Provide the [x, y] coordinate of the cell's center where the given text is located.  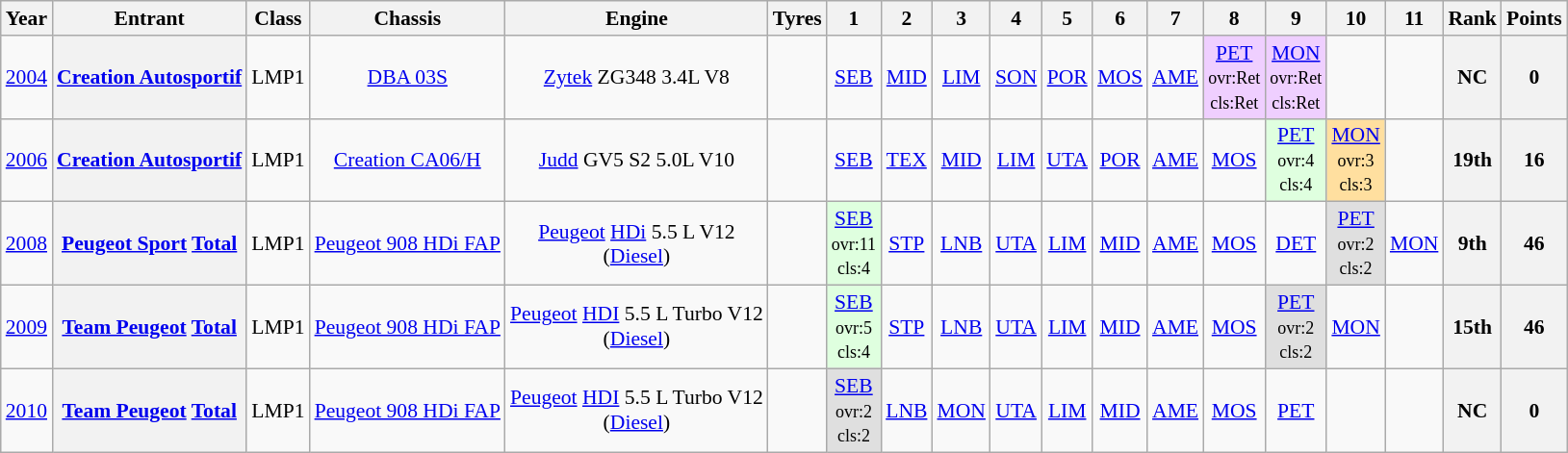
MONovr:Retcls:Ret [1296, 77]
2010 [27, 410]
7 [1175, 18]
MONovr:3cls:3 [1355, 160]
2006 [27, 160]
Rank [1473, 18]
Creation CA06/H [408, 160]
DET [1296, 244]
4 [1016, 18]
Class [277, 18]
3 [961, 18]
SEBovr:2cls:2 [854, 410]
TEX [907, 160]
PETovr:4cls:4 [1296, 160]
9th [1473, 244]
5 [1067, 18]
Year [27, 18]
PET [1296, 410]
6 [1120, 18]
DBA 03S [408, 77]
Tyres [797, 18]
Peugeot HDi 5.5 L V12(Diesel) [637, 244]
Entrant [149, 18]
2009 [27, 327]
Judd GV5 S2 5.0L V10 [637, 160]
SEBovr:5cls:4 [854, 327]
2008 [27, 244]
15th [1473, 327]
Zytek ZG348 3.4L V8 [637, 77]
Peugeot Sport Total [149, 244]
Chassis [408, 18]
9 [1296, 18]
8 [1234, 18]
Points [1534, 18]
PETovr:Retcls:Ret [1234, 77]
1 [854, 18]
11 [1415, 18]
2 [907, 18]
10 [1355, 18]
16 [1534, 160]
SEBovr:11cls:4 [854, 244]
19th [1473, 160]
2004 [27, 77]
Engine [637, 18]
SON [1016, 77]
